For the text-containing cell, return its midpoint in (X, Y) coordinate format. 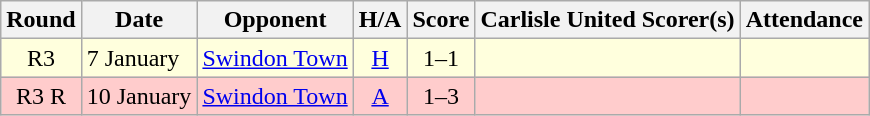
Round (41, 20)
7 January (139, 58)
Attendance (804, 20)
Score (441, 20)
Opponent (275, 20)
H (380, 58)
H/A (380, 20)
A (380, 96)
Date (139, 20)
1–3 (441, 96)
1–1 (441, 58)
10 January (139, 96)
Carlisle United Scorer(s) (608, 20)
R3 R (41, 96)
R3 (41, 58)
